Provide the [x, y] coordinate of the cell's center where the given text is located.  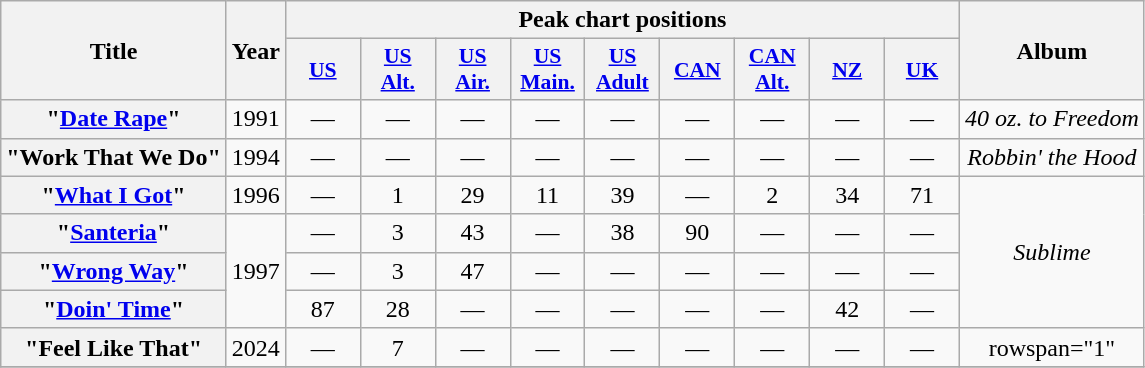
90 [698, 233]
43 [472, 233]
7 [398, 347]
US [322, 70]
US Alt. [398, 70]
42 [848, 309]
NZ [848, 70]
CANAlt. [772, 70]
CAN [698, 70]
US Main. [548, 70]
1 [398, 195]
rowspan="1" [1052, 347]
34 [848, 195]
40 oz. to Freedom [1052, 119]
Title [114, 50]
Robbin' the Hood [1052, 157]
"Feel Like That" [114, 347]
87 [322, 309]
1994 [256, 157]
2 [772, 195]
1997 [256, 271]
Album [1052, 50]
Sublime [1052, 252]
47 [472, 271]
1991 [256, 119]
28 [398, 309]
11 [548, 195]
71 [922, 195]
US Adult [622, 70]
"What I Got" [114, 195]
"Doin' Time" [114, 309]
29 [472, 195]
"Date Rape" [114, 119]
38 [622, 233]
US Air. [472, 70]
"Work That We Do" [114, 157]
1996 [256, 195]
Peak chart positions [622, 20]
"Wrong Way" [114, 271]
Year [256, 50]
"Santeria" [114, 233]
39 [622, 195]
UK [922, 70]
2024 [256, 347]
